Return the (x, y) coordinate for the center point of the cell that contains the specified text.  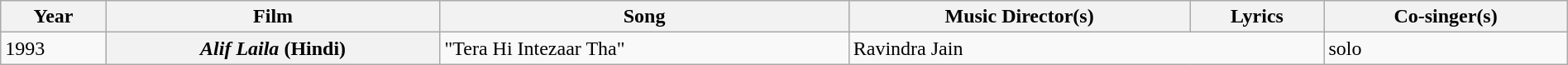
Alif Laila (Hindi) (273, 48)
Year (53, 17)
Lyrics (1257, 17)
solo (1446, 48)
Song (644, 17)
Ravindra Jain (1087, 48)
Co-singer(s) (1446, 17)
"Tera Hi Intezaar Tha" (644, 48)
1993 (53, 48)
Film (273, 17)
Music Director(s) (1019, 17)
